Locate the cell with the specified text and output its [x, y] center coordinate. 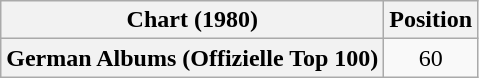
German Albums (Offizielle Top 100) [192, 58]
60 [431, 58]
Chart (1980) [192, 20]
Position [431, 20]
